Output the [x, y] coordinate of the center of the cell containing the given text.  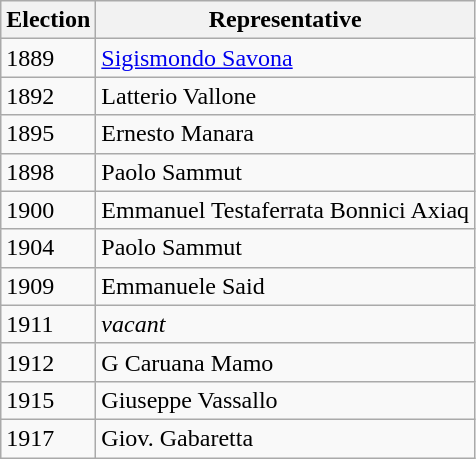
Emmanuel Testaferrata Bonnici Axiaq [286, 210]
Latterio Vallone [286, 96]
Giuseppe Vassallo [286, 400]
Giov. Gabaretta [286, 438]
1889 [48, 58]
1911 [48, 324]
1895 [48, 134]
Election [48, 20]
1904 [48, 248]
1915 [48, 400]
Ernesto Manara [286, 134]
1900 [48, 210]
1898 [48, 172]
1892 [48, 96]
G Caruana Mamo [286, 362]
1917 [48, 438]
vacant [286, 324]
Representative [286, 20]
Sigismondo Savona [286, 58]
1909 [48, 286]
Emmanuele Said [286, 286]
1912 [48, 362]
